For the text-containing cell, return its midpoint in [x, y] coordinate format. 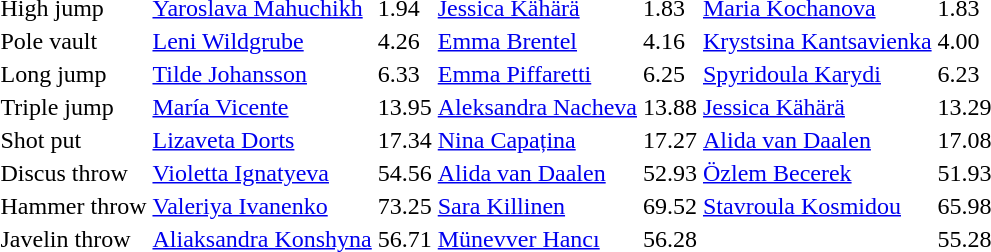
4.16 [670, 41]
Aleksandra Nacheva [537, 107]
Valeriya Ivanenko [262, 206]
Nina Capațina [537, 140]
52.93 [670, 173]
Stavroula Kosmidou [817, 206]
54.56 [404, 173]
13.95 [404, 107]
Krystsina Kantsavienka [817, 41]
69.52 [670, 206]
4.26 [404, 41]
13.88 [670, 107]
17.34 [404, 140]
73.25 [404, 206]
Emma Piffaretti [537, 74]
Tilde Johansson [262, 74]
Jessica Kähärä [817, 107]
17.27 [670, 140]
Lizaveta Dorts [262, 140]
María Vicente [262, 107]
Özlem Becerek [817, 173]
Violetta Ignatyeva [262, 173]
Emma Brentel [537, 41]
Spyridoula Karydi [817, 74]
6.25 [670, 74]
6.33 [404, 74]
Sara Killinen [537, 206]
Leni Wildgrube [262, 41]
